For the text-containing cell, return its midpoint in [X, Y] coordinate format. 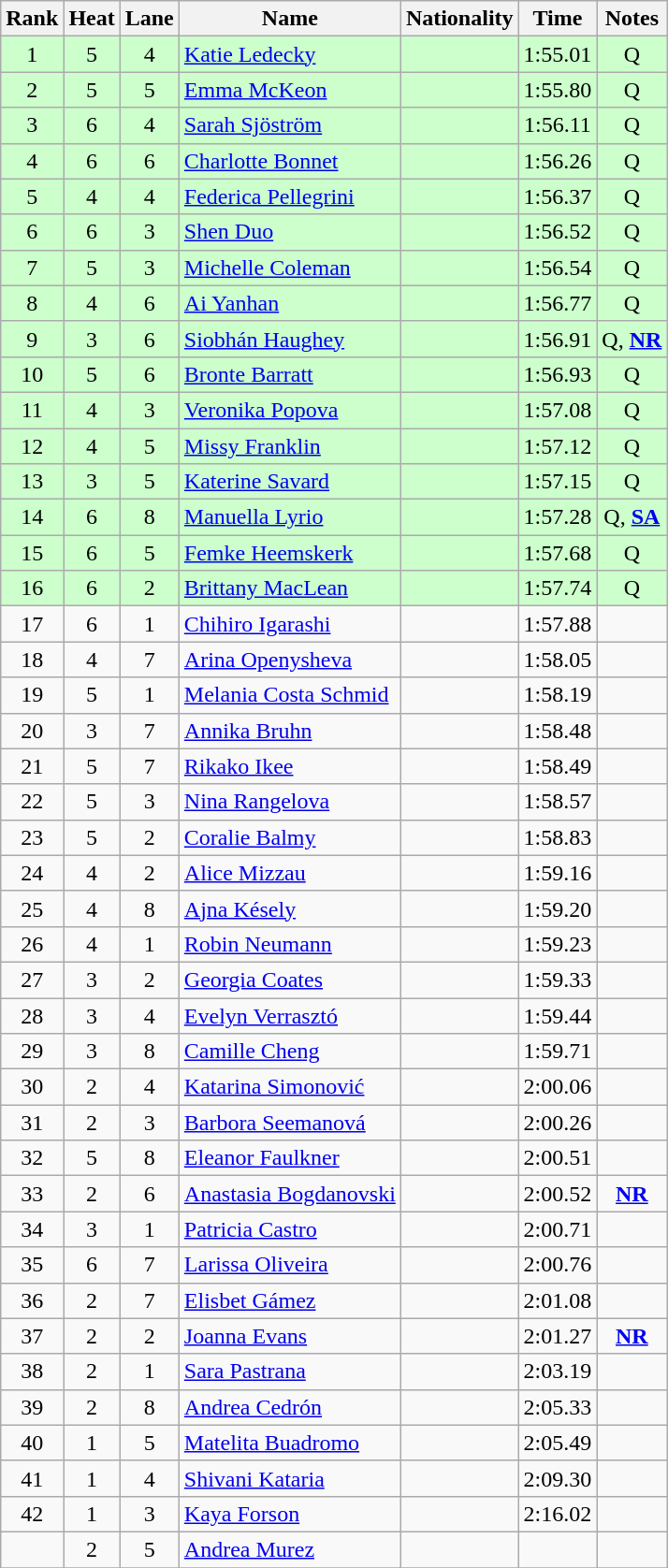
Robin Neumann [290, 944]
10 [32, 374]
2:05.33 [558, 1407]
Ai Yanhan [290, 303]
Nationality [459, 19]
Bronte Barratt [290, 374]
1:56.37 [558, 196]
17 [32, 624]
Patricia Castro [290, 1229]
9 [32, 339]
Arina Openysheva [290, 660]
Missy Franklin [290, 446]
1:55.80 [558, 90]
39 [32, 1407]
1:58.83 [558, 837]
Kaya Forson [290, 1514]
36 [32, 1300]
Matelita Buadromo [290, 1443]
29 [32, 1052]
2:00.26 [558, 1123]
Q, NR [632, 339]
1:57.12 [558, 446]
1:59.16 [558, 873]
19 [32, 695]
40 [32, 1443]
16 [32, 588]
Alice Mizzau [290, 873]
Nina Rangelova [290, 802]
Rikako Ikee [290, 766]
1:57.28 [558, 517]
Katerine Savard [290, 482]
13 [32, 482]
31 [32, 1123]
12 [32, 446]
1:58.48 [558, 731]
1:57.74 [558, 588]
28 [32, 1015]
Rank [32, 19]
Ajna Késely [290, 908]
24 [32, 873]
1:58.05 [558, 660]
18 [32, 660]
1:58.57 [558, 802]
1:56.26 [558, 161]
1:57.15 [558, 482]
Shivani Kataria [290, 1478]
1:56.54 [558, 268]
27 [32, 980]
2:01.27 [558, 1336]
30 [32, 1087]
Larissa Oliveira [290, 1265]
2:00.51 [558, 1158]
Coralie Balmy [290, 837]
2:16.02 [558, 1514]
Barbora Seemanová [290, 1123]
Federica Pellegrini [290, 196]
1:56.11 [558, 125]
37 [32, 1336]
Joanna Evans [290, 1336]
Anastasia Bogdanovski [290, 1194]
1:56.77 [558, 303]
22 [32, 802]
Georgia Coates [290, 980]
Andrea Cedrón [290, 1407]
Veronika Popova [290, 410]
1:58.49 [558, 766]
Elisbet Gámez [290, 1300]
2:01.08 [558, 1300]
26 [32, 944]
Katarina Simonović [290, 1087]
Evelyn Verrasztó [290, 1015]
2:05.49 [558, 1443]
Q, SA [632, 517]
2:00.71 [558, 1229]
2:00.52 [558, 1194]
Emma McKeon [290, 90]
Time [558, 19]
20 [32, 731]
2:03.19 [558, 1372]
38 [32, 1372]
34 [32, 1229]
Lane [150, 19]
Sarah Sjöström [290, 125]
Melania Costa Schmid [290, 695]
1:57.88 [558, 624]
Name [290, 19]
1:58.19 [558, 695]
Notes [632, 19]
1:57.08 [558, 410]
1:56.91 [558, 339]
1:56.52 [558, 232]
23 [32, 837]
1:59.71 [558, 1052]
Eleanor Faulkner [290, 1158]
Chihiro Igarashi [290, 624]
1:59.20 [558, 908]
Shen Duo [290, 232]
15 [32, 553]
2:00.06 [558, 1087]
Heat [92, 19]
32 [32, 1158]
1:59.44 [558, 1015]
Camille Cheng [290, 1052]
33 [32, 1194]
1:57.68 [558, 553]
Manuella Lyrio [290, 517]
1:55.01 [558, 54]
1:56.93 [558, 374]
35 [32, 1265]
1:59.33 [558, 980]
Siobhán Haughey [290, 339]
Annika Bruhn [290, 731]
Brittany MacLean [290, 588]
2:00.76 [558, 1265]
14 [32, 517]
Andrea Murez [290, 1549]
42 [32, 1514]
Charlotte Bonnet [290, 161]
41 [32, 1478]
Michelle Coleman [290, 268]
25 [32, 908]
1:59.23 [558, 944]
11 [32, 410]
2:09.30 [558, 1478]
Sara Pastrana [290, 1372]
21 [32, 766]
Katie Ledecky [290, 54]
Femke Heemskerk [290, 553]
